Determine the [X, Y] coordinate at the center of the cell enclosing the given text.  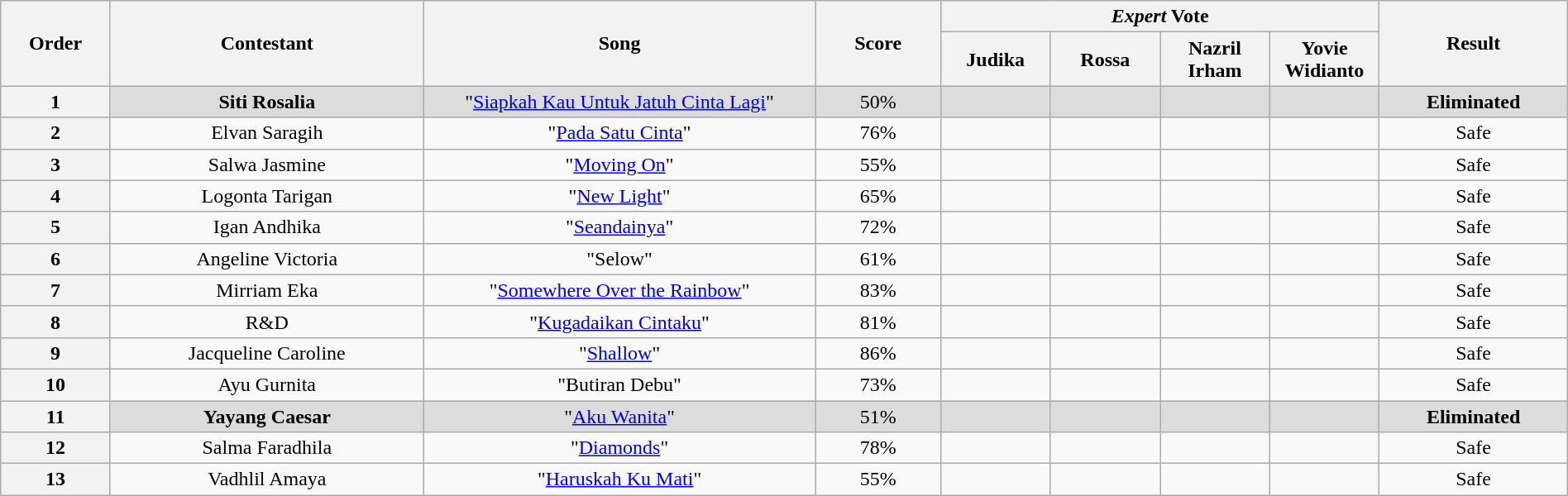
7 [56, 290]
"Aku Wanita" [619, 416]
76% [878, 133]
86% [878, 353]
Salma Faradhila [266, 448]
81% [878, 322]
"Selow" [619, 259]
78% [878, 448]
72% [878, 227]
11 [56, 416]
Rossa [1105, 60]
Contestant [266, 43]
"Seandainya" [619, 227]
Nazril Irham [1216, 60]
Expert Vote [1159, 17]
8 [56, 322]
12 [56, 448]
61% [878, 259]
51% [878, 416]
5 [56, 227]
Judika [996, 60]
Yayang Caesar [266, 416]
"Pada Satu Cinta" [619, 133]
50% [878, 102]
1 [56, 102]
13 [56, 479]
Siti Rosalia [266, 102]
Angeline Victoria [266, 259]
R&D [266, 322]
73% [878, 384]
"Shallow" [619, 353]
"Somewhere Over the Rainbow" [619, 290]
"Diamonds" [619, 448]
Vadhlil Amaya [266, 479]
"Haruskah Ku Mati" [619, 479]
"Butiran Debu" [619, 384]
Mirriam Eka [266, 290]
Jacqueline Caroline [266, 353]
Order [56, 43]
Salwa Jasmine [266, 165]
Igan Andhika [266, 227]
9 [56, 353]
"Kugadaikan Cintaku" [619, 322]
Result [1474, 43]
Elvan Saragih [266, 133]
6 [56, 259]
"Moving On" [619, 165]
Score [878, 43]
4 [56, 196]
Yovie Widianto [1325, 60]
"Siapkah Kau Untuk Jatuh Cinta Lagi" [619, 102]
2 [56, 133]
Ayu Gurnita [266, 384]
Logonta Tarigan [266, 196]
Song [619, 43]
65% [878, 196]
10 [56, 384]
"New Light" [619, 196]
3 [56, 165]
83% [878, 290]
